Extract the [x, y] coordinate from the center of the cell holding the provided text.  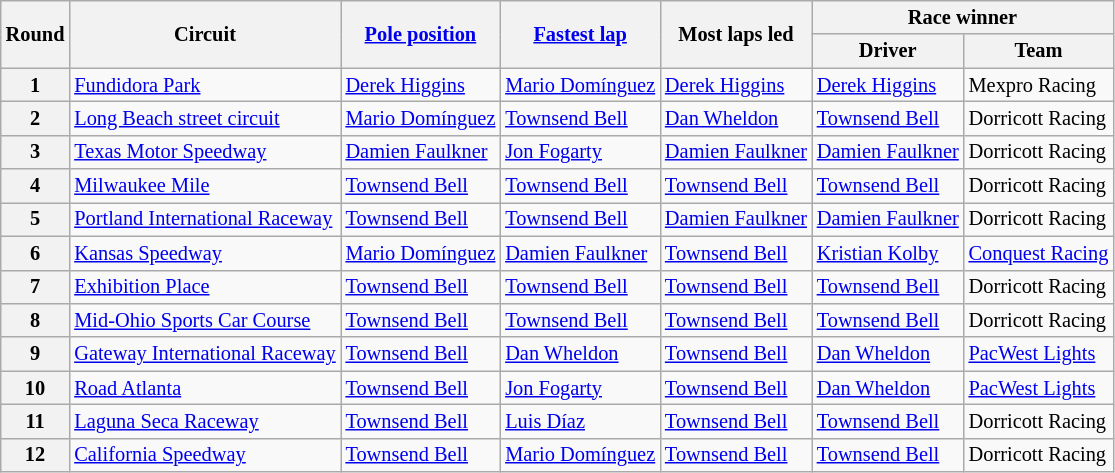
Portland International Raceway [204, 219]
Kristian Kolby [888, 253]
5 [36, 219]
Circuit [204, 34]
2 [36, 118]
Road Atlanta [204, 388]
6 [36, 253]
Texas Motor Speedway [204, 152]
Round [36, 34]
Conquest Racing [1039, 253]
Fundidora Park [204, 85]
Mid-Ohio Sports Car Course [204, 320]
12 [36, 455]
Long Beach street circuit [204, 118]
Most laps led [736, 34]
8 [36, 320]
Milwaukee Mile [204, 186]
7 [36, 287]
Team [1039, 51]
Mexpro Racing [1039, 85]
Fastest lap [580, 34]
Driver [888, 51]
4 [36, 186]
Gateway International Raceway [204, 354]
Laguna Seca Raceway [204, 421]
9 [36, 354]
1 [36, 85]
Pole position [421, 34]
3 [36, 152]
California Speedway [204, 455]
Luis Díaz [580, 421]
Kansas Speedway [204, 253]
Race winner [962, 17]
Exhibition Place [204, 287]
10 [36, 388]
11 [36, 421]
